Determine the (X, Y) coordinate at the center of the cell enclosing the given text.  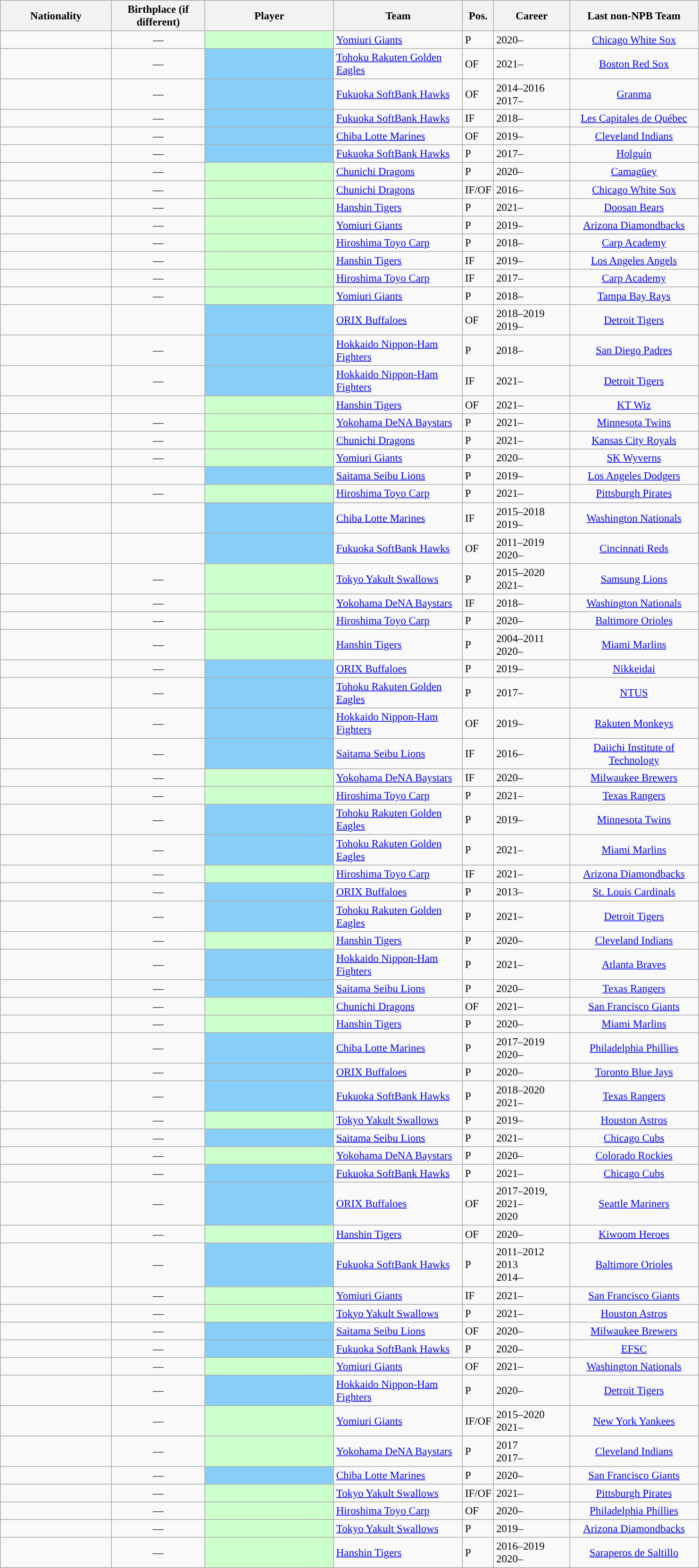
Player (269, 16)
2018–2020 2021– (532, 1096)
2018–2019 2019– (532, 320)
Granma (634, 94)
Daiichi Institute of Technology (634, 754)
Holguín (634, 154)
New York Yankees (634, 1421)
EFSC (634, 1349)
Birthplace (if different) (158, 16)
Boston Red Sox (634, 64)
Camagüey (634, 172)
Nationality (56, 16)
NTUS (634, 692)
SK Wyverns (634, 458)
2015–2018 2019– (532, 518)
Les Capitales de Québec (634, 118)
Kansas City Royals (634, 441)
Team (398, 16)
Los Angeles Angels (634, 260)
Seattle Mariners (634, 1204)
Nikkeidai (634, 669)
Pos. (478, 16)
2017 2017– (532, 1451)
2013– (532, 892)
2014–2016 2017– (532, 94)
Kiwoom Heroes (634, 1234)
KT Wiz (634, 405)
San Diego Padres (634, 350)
Saraperos de Saltillo (634, 1553)
Samsung Lions (634, 578)
2017–2019 2020– (532, 1048)
Colorado Rockies (634, 1156)
Doosan Bears (634, 207)
Atlanta Braves (634, 964)
St. Louis Cardinals (634, 892)
Last non-NPB Team (634, 16)
2016–2019 2020– (532, 1553)
2017–2019, 2021– 2020 (532, 1204)
2004–2011 2020– (532, 644)
2011–2019 2020– (532, 548)
Cincinnati Reds (634, 548)
Career (532, 16)
Toronto Blue Jays (634, 1072)
2011–2012 2013 2014– (532, 1265)
Rakuten Monkeys (634, 724)
Tampa Bay Rays (634, 296)
Los Angeles Dodgers (634, 476)
